For the text-containing cell, return its midpoint in (x, y) coordinate format. 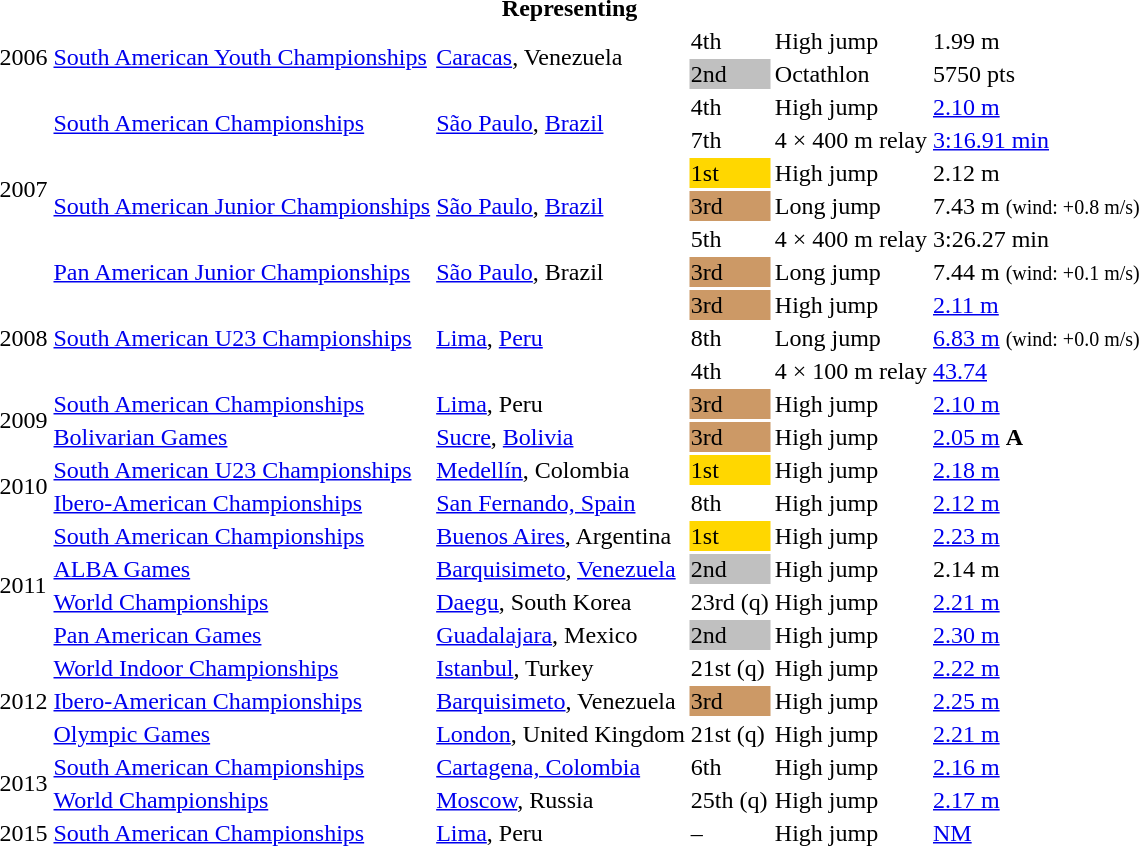
Bolivarian Games (242, 437)
Guadalajara, Mexico (561, 635)
Medellín, Colombia (561, 470)
Octathlon (850, 74)
25th (q) (730, 800)
London, United Kingdom (561, 734)
Olympic Games (242, 734)
Moscow, Russia (561, 800)
6th (730, 767)
Istanbul, Turkey (561, 668)
Buenos Aires, Argentina (561, 536)
Pan American Games (242, 635)
Caracas, Venezuela (561, 58)
Pan American Junior Championships (242, 272)
ALBA Games (242, 569)
Sucre, Bolivia (561, 437)
Daegu, South Korea (561, 602)
South American Junior Championships (242, 206)
23rd (q) (730, 602)
South American Youth Championships (242, 58)
4 × 100 m relay (850, 371)
World Indoor Championships (242, 668)
San Fernando, Spain (561, 503)
7th (730, 140)
Cartagena, Colombia (561, 767)
5th (730, 239)
